Capture the cell that displays the provided text and extract its (X, Y) central coordinate. 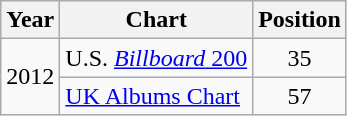
35 (300, 58)
2012 (30, 77)
Position (300, 20)
57 (300, 96)
Year (30, 20)
Chart (156, 20)
UK Albums Chart (156, 96)
U.S. Billboard 200 (156, 58)
